Determine the [X, Y] coordinate at the center of the cell enclosing the given text.  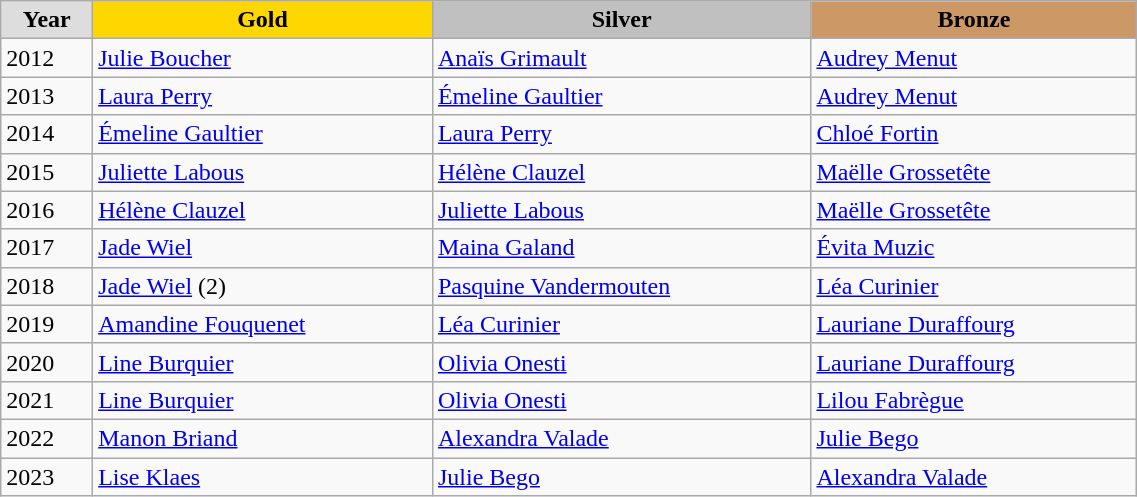
Amandine Fouquenet [263, 324]
Gold [263, 20]
Jade Wiel [263, 248]
Chloé Fortin [974, 134]
Manon Briand [263, 438]
Lilou Fabrègue [974, 400]
Bronze [974, 20]
2019 [47, 324]
2014 [47, 134]
Silver [621, 20]
Year [47, 20]
Jade Wiel (2) [263, 286]
2023 [47, 477]
Julie Boucher [263, 58]
2012 [47, 58]
2021 [47, 400]
2015 [47, 172]
2018 [47, 286]
Pasquine Vandermouten [621, 286]
2016 [47, 210]
Maina Galand [621, 248]
2020 [47, 362]
2022 [47, 438]
Anaïs Grimault [621, 58]
2017 [47, 248]
Évita Muzic [974, 248]
Lise Klaes [263, 477]
2013 [47, 96]
